Extract the [X, Y] coordinate from the center of the cell holding the provided text.  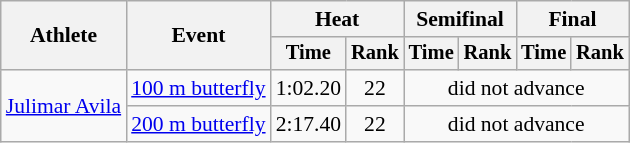
100 m butterfly [198, 88]
1:02.20 [308, 88]
Julimar Avila [64, 106]
Semifinal [460, 19]
Event [198, 36]
Athlete [64, 36]
Final [572, 19]
2:17.40 [308, 124]
200 m butterfly [198, 124]
Heat [338, 19]
